Return the (X, Y) coordinate for the center point of the cell that contains the specified text.  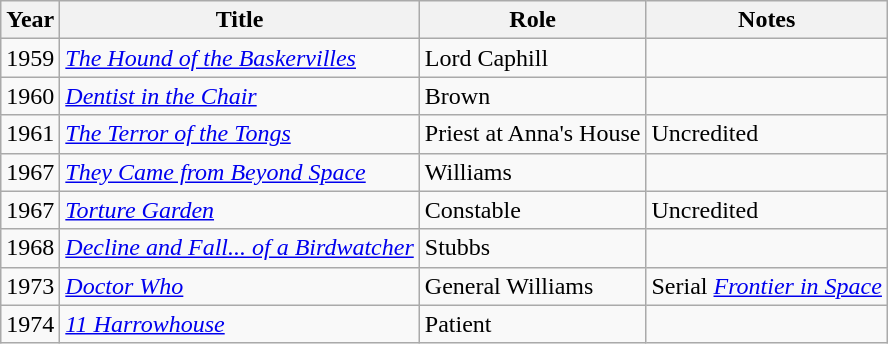
1973 (30, 286)
Dentist in the Chair (240, 96)
Notes (766, 20)
The Terror of the Tongs (240, 134)
1961 (30, 134)
Decline and Fall... of a Birdwatcher (240, 248)
1974 (30, 324)
Doctor Who (240, 286)
1959 (30, 58)
Torture Garden (240, 210)
Constable (532, 210)
Year (30, 20)
Role (532, 20)
Priest at Anna's House (532, 134)
Williams (532, 172)
1968 (30, 248)
Brown (532, 96)
Stubbs (532, 248)
The Hound of the Baskervilles (240, 58)
11 Harrowhouse (240, 324)
Patient (532, 324)
Serial Frontier in Space (766, 286)
They Came from Beyond Space (240, 172)
Lord Caphill (532, 58)
1960 (30, 96)
Title (240, 20)
General Williams (532, 286)
